Determine the (x, y) coordinate at the center of the cell enclosing the given text.  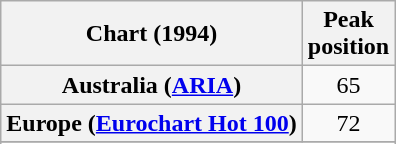
Australia (ARIA) (152, 85)
72 (348, 123)
Peakposition (348, 34)
Europe (Eurochart Hot 100) (152, 123)
65 (348, 85)
Chart (1994) (152, 34)
